Return [X, Y] of the center of cell containing provided text 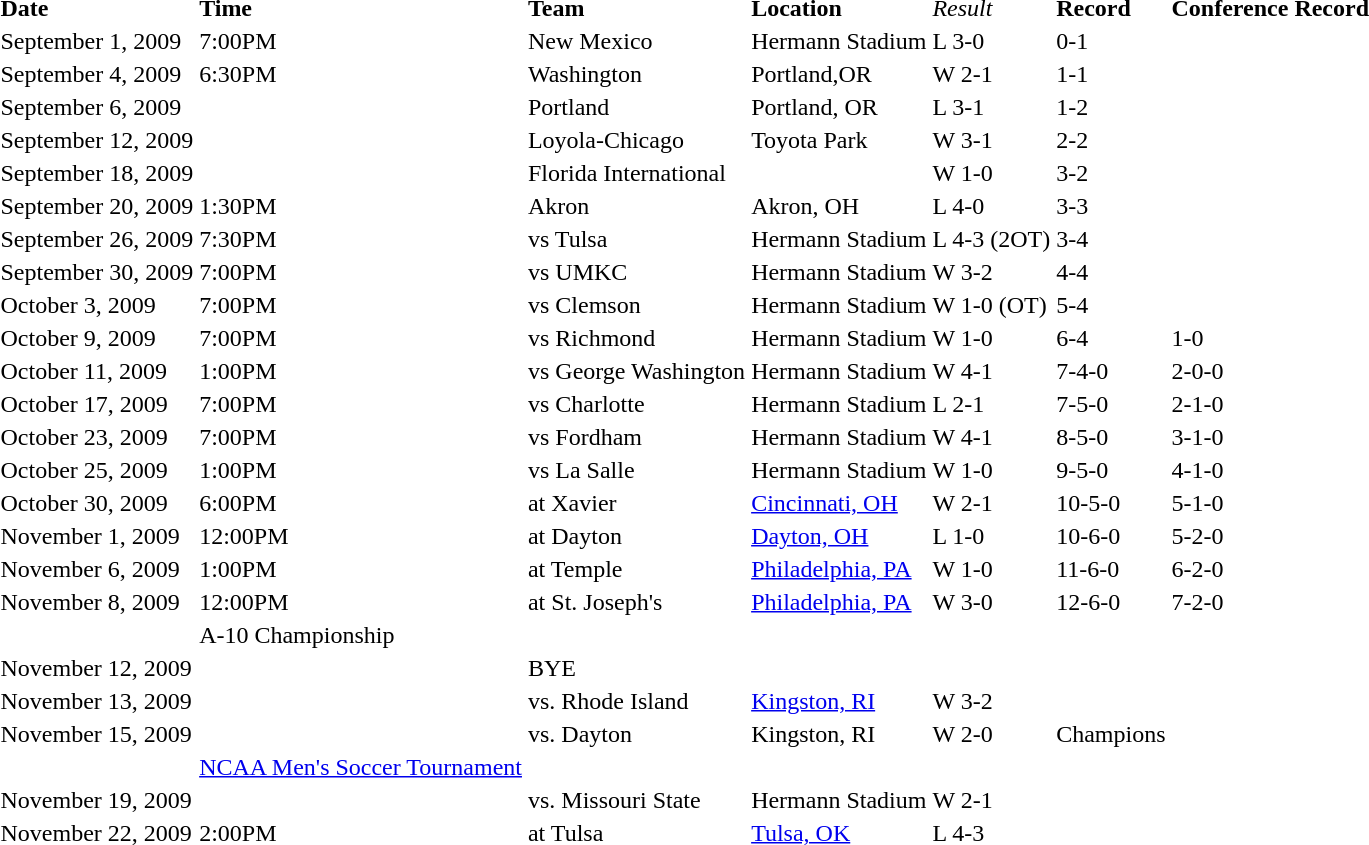
6:30PM [361, 74]
W 2-0 [992, 734]
BYE [636, 668]
2-2 [1111, 140]
vs Richmond [636, 338]
Akron, OH [839, 206]
Loyola-Chicago [636, 140]
Portland, OR [839, 107]
Toyota Park [839, 140]
6-4 [1111, 338]
L 4-0 [992, 206]
9-5-0 [1111, 470]
3-4 [1111, 239]
1-1 [1111, 74]
vs Tulsa [636, 239]
1:30PM [361, 206]
at St. Joseph's [636, 602]
3-3 [1111, 206]
at Xavier [636, 503]
1-2 [1111, 107]
10-6-0 [1111, 536]
Portland,OR [839, 74]
vs UMKC [636, 272]
L 3-1 [992, 107]
10-5-0 [1111, 503]
Florida International [636, 173]
W 1-0 (OT) [992, 305]
0-1 [1111, 41]
12-6-0 [1111, 602]
8-5-0 [1111, 437]
7-4-0 [1111, 371]
Washington [636, 74]
Akron [636, 206]
L 3-0 [992, 41]
L 4-3 (2OT) [992, 239]
New Mexico [636, 41]
4-4 [1111, 272]
W 3-1 [992, 140]
vs George Washington [636, 371]
NCAA Men's Soccer Tournament [361, 767]
L 2-1 [992, 404]
vs. Dayton [636, 734]
Portland [636, 107]
at Temple [636, 569]
vs Fordham [636, 437]
W 3-0 [992, 602]
vs. Rhode Island [636, 701]
vs. Missouri State [636, 800]
vs La Salle [636, 470]
vs Charlotte [636, 404]
Dayton, OH [839, 536]
6:00PM [361, 503]
7:30PM [361, 239]
vs Clemson [636, 305]
7-5-0 [1111, 404]
A-10 Championship [361, 635]
11-6-0 [1111, 569]
L 1-0 [992, 536]
at Dayton [636, 536]
Champions [1111, 734]
Cincinnati, OH [839, 503]
3-2 [1111, 173]
5-4 [1111, 305]
